Identify which cell holds the provided text, then report its [x, y] central coordinate. 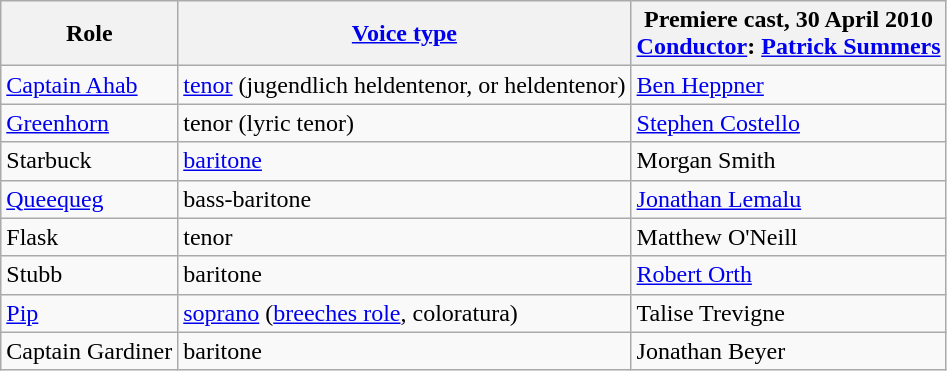
Matthew O'Neill [788, 237]
Morgan Smith [788, 161]
soprano (breeches role, coloratura) [404, 313]
Stephen Costello [788, 123]
bass-baritone [404, 199]
Robert Orth [788, 275]
Captain Gardiner [90, 351]
Ben Heppner [788, 85]
Starbuck [90, 161]
Premiere cast, 30 April 2010Conductor: Patrick Summers [788, 34]
Flask [90, 237]
Stubb [90, 275]
Talise Trevigne [788, 313]
Voice type [404, 34]
tenor (lyric tenor) [404, 123]
Greenhorn [90, 123]
Jonathan Lemalu [788, 199]
Queequeg [90, 199]
tenor [404, 237]
Captain Ahab [90, 85]
Role [90, 34]
tenor (jugendlich heldentenor, or heldentenor) [404, 85]
Pip [90, 313]
Jonathan Beyer [788, 351]
